Return (x, y) of the center of cell containing provided text 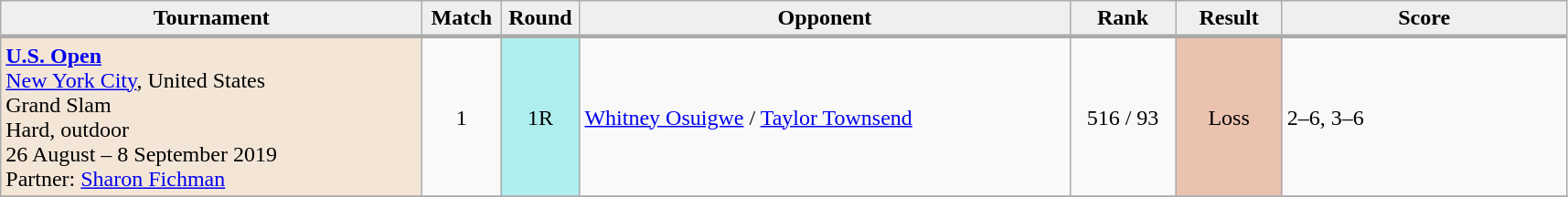
U.S. OpenNew York City, United StatesGrand SlamHard, outdoor26 August – 8 September 2019Partner: Sharon Fichman (212, 117)
1 (462, 117)
516 / 93 (1123, 117)
Opponent (825, 19)
Result (1229, 19)
Match (462, 19)
Score (1424, 19)
Tournament (212, 19)
Rank (1123, 19)
2–6, 3–6 (1424, 117)
Whitney Osuigwe / Taylor Townsend (825, 117)
Round (540, 19)
1R (540, 117)
Loss (1229, 117)
